Detect which cell encompasses the target text, then output its [X, Y] center coordinate. 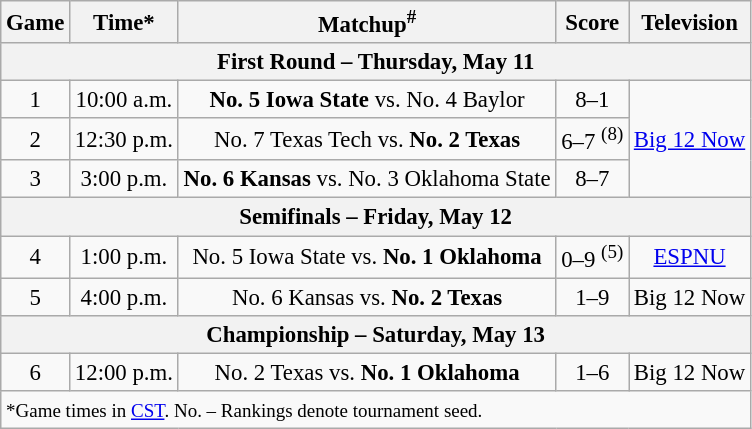
Time* [124, 22]
First Round – Thursday, May 11 [376, 62]
ESPNU [690, 257]
0–9 (5) [592, 257]
8–7 [592, 179]
5 [36, 297]
1 [36, 100]
No. 7 Texas Tech vs. No. 2 Texas [367, 139]
1:00 p.m. [124, 257]
10:00 a.m. [124, 100]
6 [36, 372]
12:30 p.m. [124, 139]
No. 6 Kansas vs. No. 3 Oklahoma State [367, 179]
Semifinals – Friday, May 12 [376, 217]
Television [690, 22]
Score [592, 22]
4:00 p.m. [124, 297]
6–7 (8) [592, 139]
Matchup# [367, 22]
4 [36, 257]
8–1 [592, 100]
No. 6 Kansas vs. No. 2 Texas [367, 297]
3 [36, 179]
1–6 [592, 372]
3:00 p.m. [124, 179]
No. 5 Iowa State vs. No. 4 Baylor [367, 100]
2 [36, 139]
No. 5 Iowa State vs. No. 1 Oklahoma [367, 257]
12:00 p.m. [124, 372]
*Game times in CST. No. – Rankings denote tournament seed. [376, 410]
1–9 [592, 297]
Game [36, 22]
Championship – Saturday, May 13 [376, 334]
No. 2 Texas vs. No. 1 Oklahoma [367, 372]
